Extract the (X, Y) coordinate from the center of the cell holding the provided text.  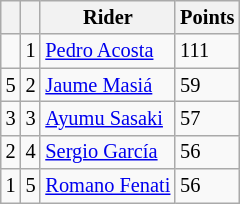
57 (207, 118)
Ayumu Sasaki (108, 118)
4 (31, 152)
Pedro Acosta (108, 51)
59 (207, 85)
Rider (108, 17)
Romano Fenati (108, 186)
111 (207, 51)
Sergio García (108, 152)
Points (207, 17)
Jaume Masiá (108, 85)
